Search for the cell housing the specified text and yield its (x, y) center coordinate. 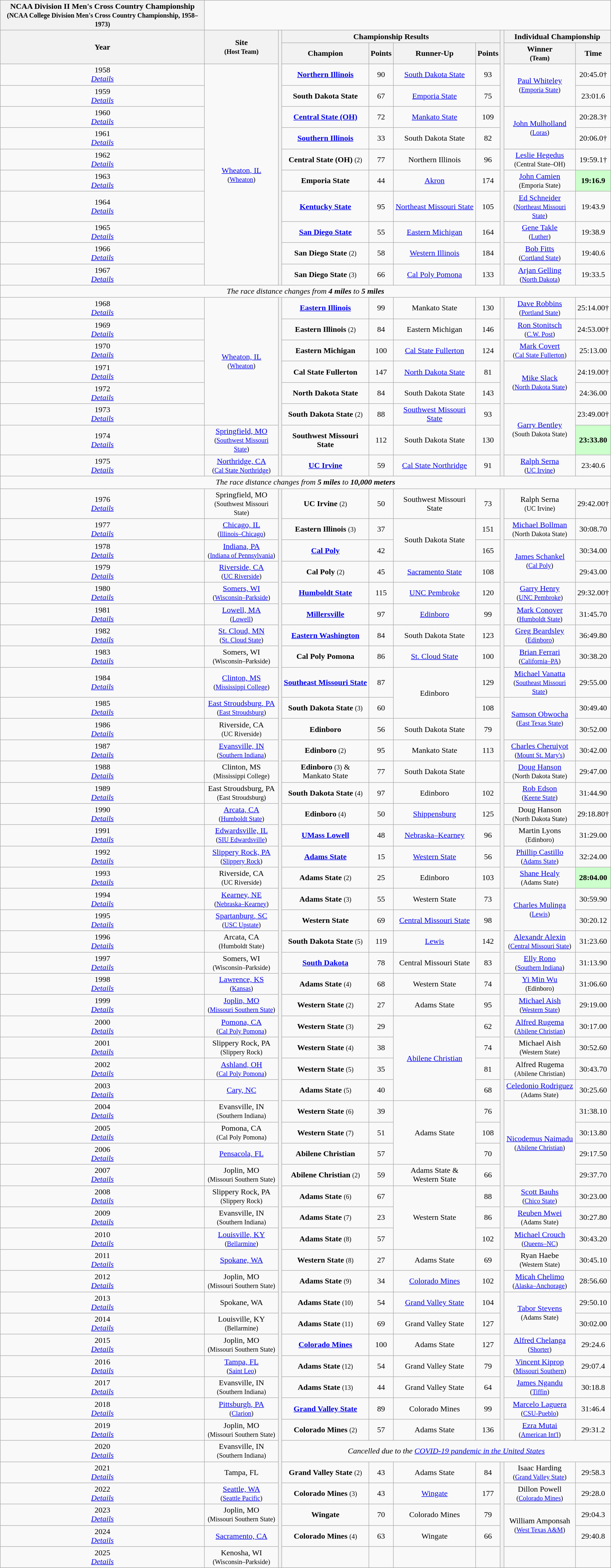
1988Details (102, 771)
San Diego State (2) (325, 253)
165 (488, 550)
76 (488, 1111)
30:59.90 (593, 899)
133 (488, 274)
120 (488, 593)
John Camien(Emporia State) (540, 181)
1989Details (102, 793)
Colorado Mines (2) (325, 1430)
30:52.60 (593, 1048)
Reuben Mwei(Adams State) (540, 1217)
Adams State (2) (325, 878)
1983Details (102, 657)
30:08.70 (593, 529)
St. Cloud State (434, 657)
146 (488, 330)
33 (381, 138)
30:25.60 (593, 1090)
Phillip Castillo(Adams State) (540, 856)
James Schankel(Cal Poly) (540, 561)
30:20.12 (593, 920)
147 (381, 372)
Ashland, OH(Cal Poly Pomona) (242, 1069)
2023Details (102, 1515)
2007Details (102, 1175)
UNC Pembroke (434, 593)
UMass Lowell (325, 835)
75 (488, 96)
1960Details (102, 117)
Charles Mulinga(Lewis) (540, 909)
Elly Rono(Southern Indiana) (540, 963)
151 (488, 529)
136 (488, 1430)
Northeast Missouri State (434, 206)
119 (381, 941)
Cancelled due to the COVID-19 pandemic in the United States (446, 1451)
Lowell, MA(Lowell) (242, 614)
Adams State (11) (325, 1324)
2018Details (102, 1408)
NCAA Division II Men's Cross Country Championship(NCAA College Division Men's Cross Country Championship, 1958–1973) (102, 15)
1980Details (102, 593)
31:29.00 (593, 835)
Championship Results (391, 37)
1987Details (102, 751)
Lewis (434, 941)
Edinboro (3) &Mankato State (325, 771)
29:37.70 (593, 1175)
UC Irvine (2) (325, 504)
Marcelo Laguera(CSU-Pueblo) (540, 1408)
29:42.00† (593, 504)
Ryan Haebe(Western State) (540, 1260)
Western State (5) (325, 1069)
Adams State (10) (325, 1302)
174 (488, 181)
William Amponsah(West Texas A&M) (540, 1525)
30:13.80 (593, 1132)
20:45.0† (593, 74)
Individual Championship (557, 37)
Millersville (325, 614)
91 (488, 465)
Pensacola, FL (242, 1154)
28:56.60 (593, 1281)
Western State (7) (325, 1132)
19:38.9 (593, 232)
83 (488, 963)
St. Cloud, MN(St. Cloud State) (242, 636)
30:38.20 (593, 657)
35 (381, 1069)
29:50.10 (593, 1302)
63 (381, 1536)
South Dakota State (5) (325, 941)
South Dakota (325, 963)
1974Details (102, 440)
143 (488, 393)
29:40.8 (593, 1536)
31:46.4 (593, 1408)
124 (488, 350)
Michael Vanatta(Southeast Missouri State) (540, 682)
104 (488, 1302)
29:43.00 (593, 572)
1982Details (102, 636)
29:07.4 (593, 1366)
Eastern Washington (325, 636)
Southern Illinois (325, 138)
Western State (3) (325, 1027)
Adams State (12) (325, 1366)
Michael Crouch(Queens–NC) (540, 1239)
Kenosha, WI(Wisconsin–Parkside) (242, 1557)
29:32.00† (593, 593)
23 (381, 1217)
2017Details (102, 1388)
Site(Host Team) (242, 47)
Abilene Christian (2) (325, 1175)
1972Details (102, 393)
Adams State (7) (325, 1217)
42 (381, 550)
2013Details (102, 1302)
Shane Healy(Adams State) (540, 878)
Humboldt State (325, 593)
1986Details (102, 729)
82 (488, 138)
1969Details (102, 330)
Tabor Stevens(Adams State) (540, 1313)
2005Details (102, 1132)
1961Details (102, 138)
Garry Henry(UNC Pembroke) (540, 593)
1976Details (102, 504)
1984Details (102, 682)
1999Details (102, 1005)
Kearney, NE(Nebraska–Kearney) (242, 899)
36:49.80 (593, 636)
Chicago, IL(Illinois–Chicago) (242, 529)
24:36.00 (593, 393)
Northridge, CA(Cal State Northridge) (242, 465)
Micah Chelimo(Alaska–Anchorage) (540, 1281)
Pittsburgh, PA(Clarion) (242, 1408)
30:18.8 (593, 1388)
20:28.3† (593, 117)
Cary, NC (242, 1090)
30:17.00 (593, 1027)
1959Details (102, 96)
1965Details (102, 232)
24:19.00† (593, 372)
23:40.6 (593, 465)
2020Details (102, 1451)
1985Details (102, 708)
19:40.6 (593, 253)
Colorado Mines (4) (325, 1536)
Kentucky State (325, 206)
29 (381, 1027)
2025Details (102, 1557)
Edinboro (4) (325, 814)
30:43.70 (593, 1069)
Isaac Harding(Grand Valley State) (540, 1472)
1977Details (102, 529)
112 (381, 440)
31:06.60 (593, 984)
28:04.00 (593, 878)
1990Details (102, 814)
Mark Conover(Humboldt State) (540, 614)
1958Details (102, 74)
29:31.2 (593, 1430)
2022Details (102, 1493)
Adams State (3) (325, 899)
2008Details (102, 1196)
2001Details (102, 1048)
2006Details (102, 1154)
Year (102, 47)
15 (381, 856)
19:43.9 (593, 206)
Paul Whiteley(Emporia State) (540, 85)
Edwardsville, IL(SIU Edwardsville) (242, 835)
Western State (8) (325, 1260)
2011Details (102, 1260)
98 (488, 920)
64 (488, 1388)
30:43.20 (593, 1239)
1994Details (102, 899)
Cal State Northridge (434, 465)
Seattle, WA(Seattle Pacific) (242, 1493)
29:24.6 (593, 1345)
Nicodemus Naimadu(Abilene Christian) (540, 1143)
1978Details (102, 550)
29:19.00 (593, 1005)
Arjan Gelling(North Dakota) (540, 274)
Adams State (13) (325, 1388)
87 (381, 682)
2014Details (102, 1324)
South Dakota State (2) (325, 414)
1993Details (102, 878)
Western Illinois (434, 253)
1971Details (102, 372)
Eastern Illinois (325, 308)
Rob Edson(Keene State) (540, 793)
1968Details (102, 308)
19:59.1† (593, 159)
South Dakota State (4) (325, 793)
129 (488, 682)
Adams State (9) (325, 1281)
32:24.00 (593, 856)
Eastern Illinois (3) (325, 529)
29:17.50 (593, 1154)
Runner-Up (434, 54)
Charles Cheruiyot(Mount St. Mary's) (540, 751)
2019Details (102, 1430)
Brian Ferrari(California–PA) (540, 657)
123 (488, 636)
30:23.00 (593, 1196)
125 (488, 814)
72 (381, 117)
2000Details (102, 1027)
UC Irvine (325, 465)
Champion (325, 54)
25 (381, 878)
29:55.00 (593, 682)
San Diego State (325, 232)
1973Details (102, 414)
San Diego State (3) (325, 274)
Mark Covert(Cal State Fullerton) (540, 350)
Sacramento, CA (242, 1536)
2004Details (102, 1111)
The race distance changes from 4 miles to 5 miles (305, 291)
115 (381, 593)
Adams State (6) (325, 1196)
Greg Beardsley(Edinboro) (540, 636)
Alexandr Alexin(Central Missouri State) (540, 941)
Grand Valley State (2) (325, 1472)
Central State (OH) (2) (325, 159)
2009Details (102, 1217)
24:53.00† (593, 330)
60 (381, 708)
1981Details (102, 614)
1997Details (102, 963)
Samson Obwocha(East Texas State) (540, 719)
184 (488, 253)
1962Details (102, 159)
The race distance changes from 5 miles to 10,000 meters (305, 482)
Western State (6) (325, 1111)
1991Details (102, 835)
Bob Fitts(Cortland State) (540, 253)
Ezra Mutai(American Int'l) (540, 1430)
Western State (2) (325, 1005)
South Dakota State (3) (325, 708)
31:13.90 (593, 963)
Time (593, 54)
2015Details (102, 1345)
Tampa, FL (242, 1472)
Mike Slack(North Dakota State) (540, 382)
31:45.70 (593, 614)
90 (381, 74)
Michael Bollman(North Dakota State) (540, 529)
2024Details (102, 1536)
23:33.80 (593, 440)
2016Details (102, 1366)
1979Details (102, 572)
Spartanburg, SC(USC Upstate) (242, 920)
Adams State (8) (325, 1239)
Vincent Kiprop(Missouri Southern) (540, 1366)
62 (488, 1027)
89 (381, 1408)
1963Details (102, 181)
Central State (OH) (325, 117)
29:47.00 (593, 771)
29:04.3 (593, 1515)
51 (381, 1132)
Western State (4) (325, 1048)
20:06.0† (593, 138)
1964Details (102, 206)
30:52.00 (593, 729)
23:49.00† (593, 414)
1966Details (102, 253)
Dave Robbins(Portland State) (540, 308)
29:18.80† (593, 814)
Shippensburg (434, 814)
Martin Lyons(Edinboro) (540, 835)
Dillon Powell(Colorado Mines) (540, 1493)
Yi Min Wu(Edinboro) (540, 984)
34 (381, 1281)
Winner(Team) (540, 54)
Lawrence, KS(Kansas) (242, 984)
19:33.5 (593, 274)
Southeast Missouri State (325, 682)
105 (488, 206)
30:02.00 (593, 1324)
164 (488, 232)
78 (381, 963)
1967Details (102, 274)
31:38.10 (593, 1111)
Leslie Hegedus(Central State–OH) (540, 159)
Indiana, PA(Indiana of Pennsylvania) (242, 550)
2003Details (102, 1090)
1975Details (102, 465)
John Mulholland(Loras) (540, 128)
1970Details (102, 350)
Cal Poly (2) (325, 572)
48 (381, 835)
30:42.00 (593, 751)
Gene Takle(Luther) (540, 232)
Celedonio Rodriguez(Adams State) (540, 1090)
Alfred Chelanga(Shorter) (540, 1345)
142 (488, 941)
Cal Poly (325, 550)
2010Details (102, 1239)
Adams State (4) (325, 984)
Adams State (5) (325, 1090)
2021Details (102, 1472)
113 (488, 751)
James Ngandu(Tiffin) (540, 1388)
30:34.00 (593, 550)
40 (381, 1090)
58 (381, 253)
19:16.9 (593, 181)
2002Details (102, 1069)
Garry Bentley(South Dakota State) (540, 429)
38 (381, 1048)
30:49.40 (593, 708)
1995Details (102, 920)
Nebraska–Kearney (434, 835)
Tampa, FL(Saint Leo) (242, 1366)
1996Details (102, 941)
Ed Schneider(Northeast Missouri State) (540, 206)
37 (381, 529)
2012Details (102, 1281)
Adams State & Western State (434, 1175)
Sacramento State (434, 572)
25:14.00† (593, 308)
45 (381, 572)
31:44.90 (593, 793)
30:27.80 (593, 1217)
30:45.10 (593, 1260)
Edinboro (2) (325, 751)
103 (488, 878)
31:23.60 (593, 941)
177 (488, 1493)
Colorado Mines (3) (325, 1493)
Eastern Illinois (2) (325, 330)
Akron (434, 181)
1992Details (102, 856)
1998Details (102, 984)
Ron Stonitsch(C.W. Post) (540, 330)
29:58.3 (593, 1472)
Scott Bauhs(Chico State) (540, 1196)
109 (488, 117)
29:28.0 (593, 1493)
25:13.00 (593, 350)
23:01.6 (593, 96)
39 (381, 1111)
